Find where the given text appears and provide that cell's center as (X, Y) coordinate. 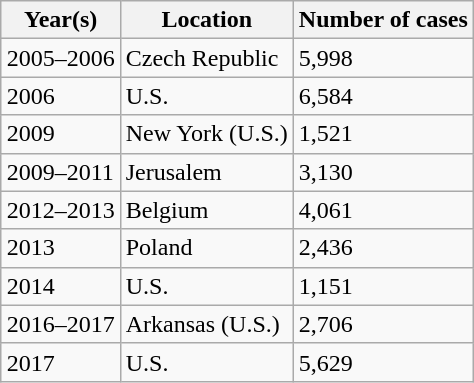
1,151 (383, 286)
New York (U.S.) (206, 134)
2016–2017 (60, 324)
Year(s) (60, 20)
2014 (60, 286)
2009 (60, 134)
2,436 (383, 248)
Jerusalem (206, 172)
5,998 (383, 58)
Czech Republic (206, 58)
2,706 (383, 324)
5,629 (383, 362)
2005–2006 (60, 58)
3,130 (383, 172)
2013 (60, 248)
4,061 (383, 210)
Arkansas (U.S.) (206, 324)
Belgium (206, 210)
Poland (206, 248)
Number of cases (383, 20)
Location (206, 20)
2006 (60, 96)
6,584 (383, 96)
2017 (60, 362)
2009–2011 (60, 172)
2012–2013 (60, 210)
1,521 (383, 134)
